Pinpoint the cell where the given text exists, returning its (X, Y) midpoint coordinate. 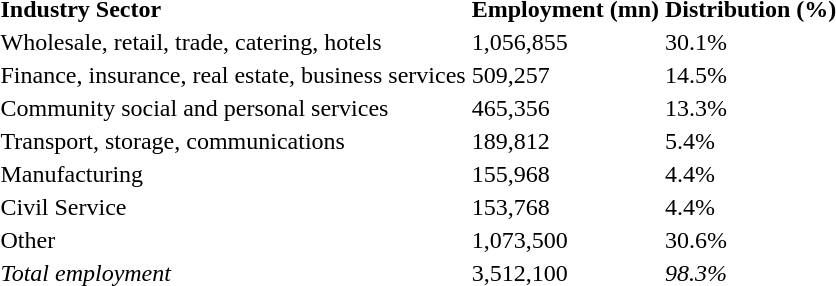
155,968 (565, 174)
1,056,855 (565, 42)
509,257 (565, 75)
153,768 (565, 207)
189,812 (565, 141)
1,073,500 (565, 240)
465,356 (565, 108)
